Locate the cell with the specified text and output its (x, y) center coordinate. 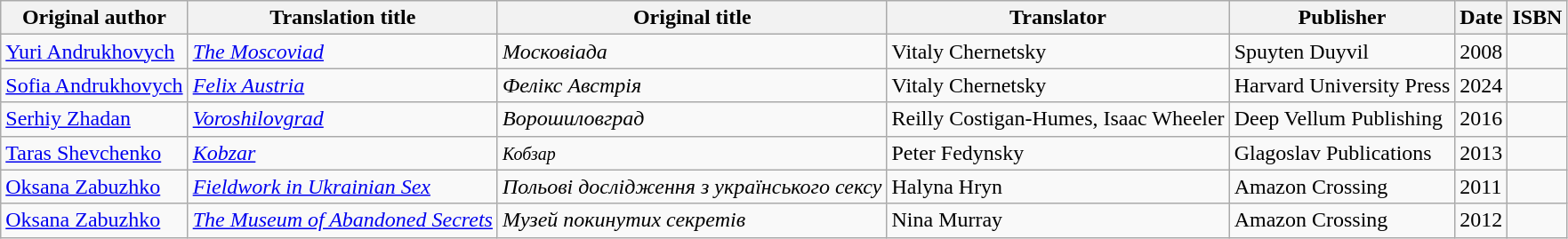
Кобзар (692, 153)
ISBN (1537, 18)
Польові дослідження з українського сексу (692, 187)
Translator (1058, 18)
Fieldwork in Ukrainian Sex (342, 187)
Ворошиловград (692, 119)
Taras Shevchenko (94, 153)
Translation title (342, 18)
Nina Murray (1058, 220)
2011 (1482, 187)
2012 (1482, 220)
The Museum of Abandoned Secrets (342, 220)
Publisher (1342, 18)
Spuyten Duyvil (1342, 52)
Felix Austria (342, 85)
Московіада (692, 52)
Sofia Andrukhovych (94, 85)
2008 (1482, 52)
Deep Vellum Publishing (1342, 119)
Kobzar (342, 153)
Yuri Andrukhovych (94, 52)
Reilly Costigan-Humes, Isaac Wheeler (1058, 119)
Serhiy Zhadan (94, 119)
Voroshilovgrad (342, 119)
2024 (1482, 85)
Музей покинутих секретів (692, 220)
Фелікс Австрія (692, 85)
The Moscoviad (342, 52)
Harvard University Press (1342, 85)
Date (1482, 18)
Original title (692, 18)
Halyna Hryn (1058, 187)
Original author (94, 18)
2016 (1482, 119)
Glagoslav Publications (1342, 153)
2013 (1482, 153)
Peter Fedynsky (1058, 153)
